Locate the cell with the specified text and output its (x, y) center coordinate. 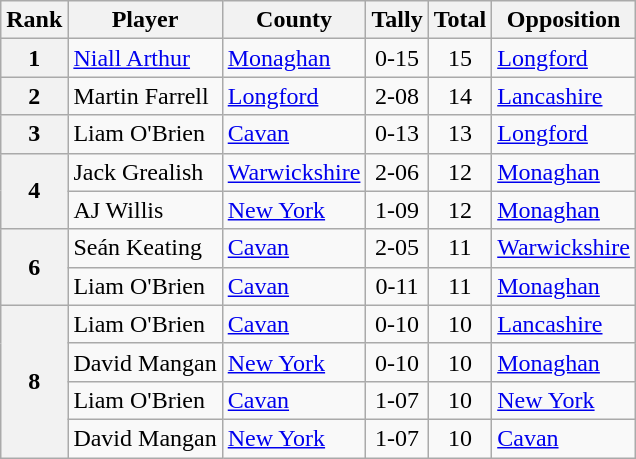
Player (145, 20)
Opposition (564, 20)
County (294, 20)
1-09 (397, 210)
Rank (34, 20)
Niall Arthur (145, 58)
0-11 (397, 286)
0-13 (397, 134)
15 (460, 58)
AJ Willis (145, 210)
6 (34, 267)
2-08 (397, 96)
Total (460, 20)
13 (460, 134)
4 (34, 191)
8 (34, 381)
2-05 (397, 248)
2 (34, 96)
Martin Farrell (145, 96)
Tally (397, 20)
0-15 (397, 58)
1 (34, 58)
2-06 (397, 172)
14 (460, 96)
3 (34, 134)
Seán Keating (145, 248)
Jack Grealish (145, 172)
